Determine the [X, Y] coordinate at the center of the cell enclosing the given text.  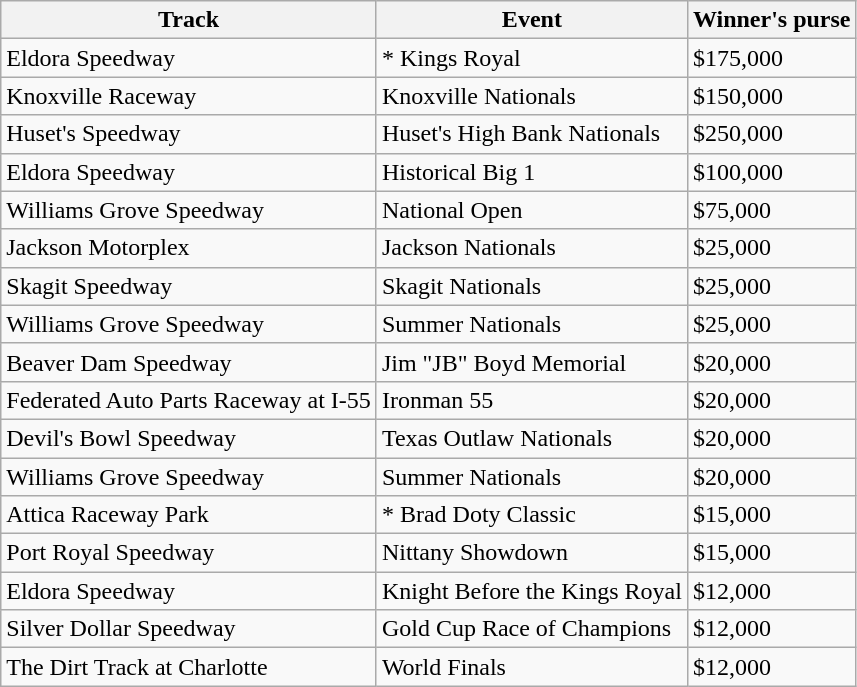
World Finals [532, 667]
Silver Dollar Speedway [189, 629]
Huset's High Bank Nationals [532, 134]
$250,000 [772, 134]
$175,000 [772, 58]
Historical Big 1 [532, 172]
Federated Auto Parts Raceway at I-55 [189, 400]
Huset's Speedway [189, 134]
$150,000 [772, 96]
Jim "JB" Boyd Memorial [532, 362]
The Dirt Track at Charlotte [189, 667]
Knoxville Nationals [532, 96]
Knight Before the Kings Royal [532, 591]
Skagit Nationals [532, 286]
Winner's purse [772, 20]
* Kings Royal [532, 58]
Beaver Dam Speedway [189, 362]
$75,000 [772, 210]
* Brad Doty Classic [532, 515]
Port Royal Speedway [189, 553]
Track [189, 20]
Gold Cup Race of Champions [532, 629]
Knoxville Raceway [189, 96]
Attica Raceway Park [189, 515]
Jackson Nationals [532, 248]
Nittany Showdown [532, 553]
National Open [532, 210]
Ironman 55 [532, 400]
Event [532, 20]
Devil's Bowl Speedway [189, 438]
$100,000 [772, 172]
Jackson Motorplex [189, 248]
Texas Outlaw Nationals [532, 438]
Skagit Speedway [189, 286]
